Locate the cell with the specified text and output its [x, y] center coordinate. 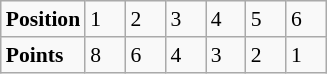
8 [105, 55]
Position [43, 19]
5 [266, 19]
Points [43, 55]
